Locate the cell with the specified text and output its (x, y) center coordinate. 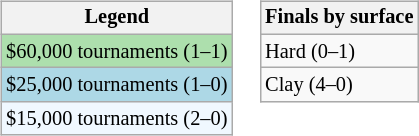
$60,000 tournaments (1–1) (116, 51)
Legend (116, 18)
$15,000 tournaments (2–0) (116, 119)
Finals by surface (339, 18)
Clay (4–0) (339, 85)
$25,000 tournaments (1–0) (116, 85)
Hard (0–1) (339, 51)
